From the cell containing the given text, extract its center point as [x, y] coordinate. 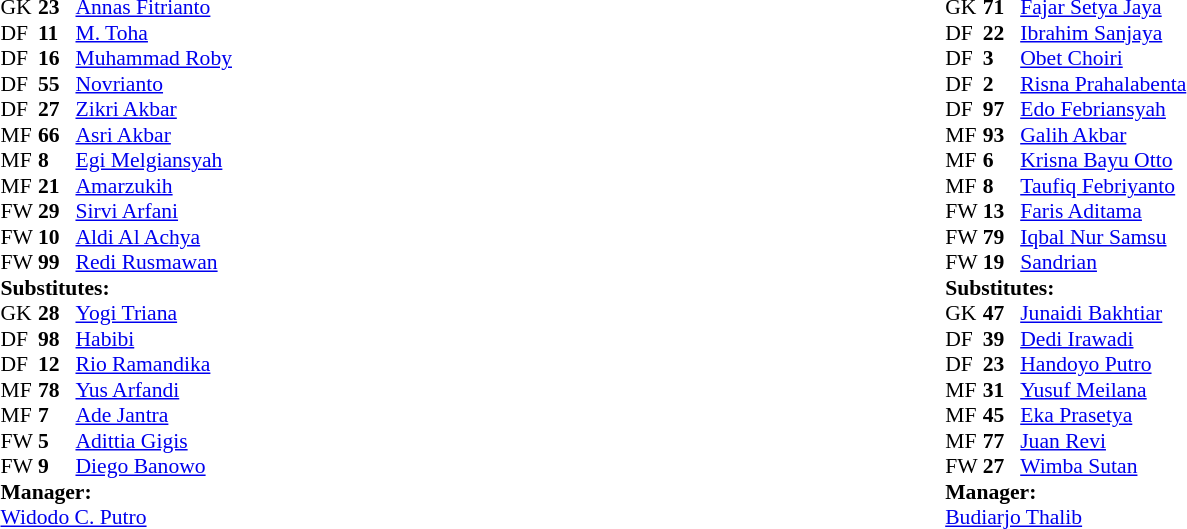
Sirvi Arfani [153, 211]
93 [1002, 135]
Amarzukih [153, 186]
Juan Revi [1103, 441]
Asri Akbar [153, 135]
79 [1002, 237]
Rio Ramandika [153, 365]
11 [57, 33]
21 [57, 186]
16 [57, 59]
Taufiq Febriyanto [1103, 186]
Edo Febriansyah [1103, 109]
Novrianto [153, 84]
Zikri Akbar [153, 109]
Yusuf Meilana [1103, 390]
77 [1002, 441]
Sandrian [1103, 263]
31 [1002, 390]
99 [57, 263]
Redi Rusmawan [153, 263]
2 [1002, 84]
19 [1002, 263]
29 [57, 211]
Ibrahim Sanjaya [1103, 33]
3 [1002, 59]
Wimba Sutan [1103, 467]
28 [57, 313]
98 [57, 339]
5 [57, 441]
Adittia Gigis [153, 441]
6 [1002, 161]
Obet Choiri [1103, 59]
78 [57, 390]
97 [1002, 109]
39 [1002, 339]
Muhammad Roby [153, 59]
Habibi [153, 339]
Diego Banowo [153, 467]
Risna Prahalabenta [1103, 84]
45 [1002, 415]
12 [57, 365]
13 [1002, 211]
Dedi Irawadi [1103, 339]
9 [57, 467]
10 [57, 237]
Yogi Triana [153, 313]
Galih Akbar [1103, 135]
Ade Jantra [153, 415]
Egi Melgiansyah [153, 161]
Handoyo Putro [1103, 365]
Eka Prasetya [1103, 415]
Krisna Bayu Otto [1103, 161]
Junaidi Bakhtiar [1103, 313]
Yus Arfandi [153, 390]
66 [57, 135]
Faris Aditama [1103, 211]
Aldi Al Achya [153, 237]
M. Toha [153, 33]
Iqbal Nur Samsu [1103, 237]
7 [57, 415]
47 [1002, 313]
22 [1002, 33]
55 [57, 84]
23 [1002, 365]
